Return [X, Y] of the center of cell containing provided text 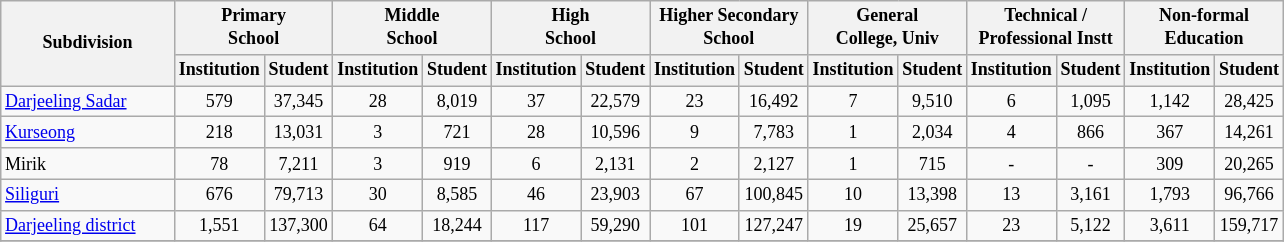
30 [378, 194]
117 [536, 226]
13,031 [298, 132]
159,717 [1250, 226]
Mirik [88, 164]
Non-formalEducation [1204, 28]
919 [458, 164]
78 [219, 164]
218 [219, 132]
9 [695, 132]
721 [458, 132]
25,657 [932, 226]
23,903 [616, 194]
579 [219, 102]
8,585 [458, 194]
7 [853, 102]
9,510 [932, 102]
Higher SecondarySchool [729, 28]
1,142 [1170, 102]
866 [1090, 132]
19 [853, 226]
1,095 [1090, 102]
18,244 [458, 226]
1,551 [219, 226]
MiddleSchool [412, 28]
137,300 [298, 226]
14,261 [1250, 132]
Kurseong [88, 132]
37 [536, 102]
64 [378, 226]
8,019 [458, 102]
28,425 [1250, 102]
7,211 [298, 164]
3,611 [1170, 226]
3,161 [1090, 194]
37,345 [298, 102]
96,766 [1250, 194]
59,290 [616, 226]
GeneralCollege, Univ [887, 28]
127,247 [774, 226]
367 [1170, 132]
100,845 [774, 194]
22,579 [616, 102]
715 [932, 164]
4 [1011, 132]
13 [1011, 194]
20,265 [1250, 164]
Technical /Professional Instt [1045, 28]
2,131 [616, 164]
101 [695, 226]
Darjeeling Sadar [88, 102]
Siliguri [88, 194]
HighSchool [570, 28]
5,122 [1090, 226]
Darjeeling district [88, 226]
Subdivision [88, 44]
13,398 [932, 194]
1,793 [1170, 194]
PrimarySchool [253, 28]
676 [219, 194]
2 [695, 164]
309 [1170, 164]
79,713 [298, 194]
46 [536, 194]
67 [695, 194]
2,127 [774, 164]
2,034 [932, 132]
10,596 [616, 132]
7,783 [774, 132]
16,492 [774, 102]
10 [853, 194]
